Return the (X, Y) coordinate for the center point of the cell that contains the specified text.  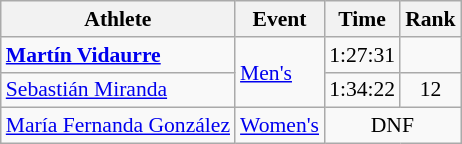
1:27:31 (362, 55)
Athlete (118, 19)
Rank (430, 19)
DNF (392, 126)
Sebastián Miranda (118, 90)
Men's (280, 72)
Event (280, 19)
María Fernanda González (118, 126)
1:34:22 (362, 90)
Martín Vidaurre (118, 55)
Time (362, 19)
12 (430, 90)
Women's (280, 126)
